From the cell containing the given text, extract its center point as (x, y) coordinate. 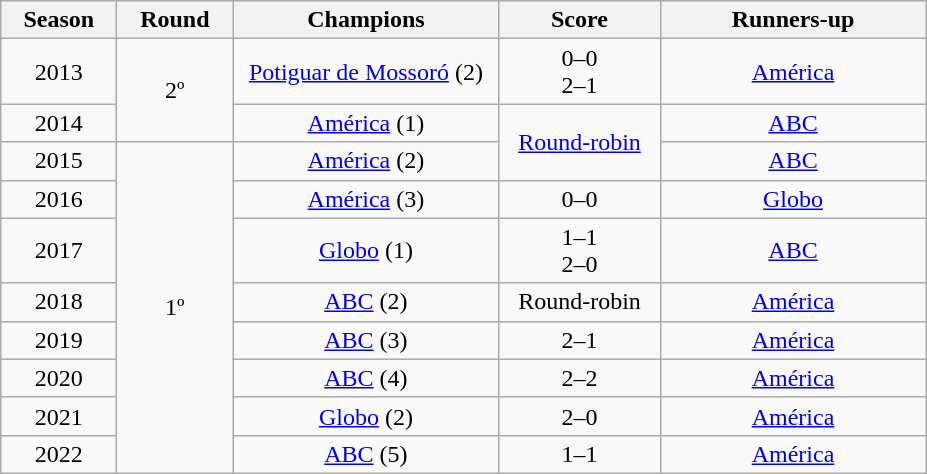
2015 (59, 161)
2019 (59, 340)
ABC (2) (366, 302)
2–2 (580, 378)
Champions (366, 20)
Score (580, 20)
2º (175, 90)
Globo (793, 199)
1º (175, 308)
ABC (5) (366, 454)
2018 (59, 302)
Runners-up (793, 20)
1–12–0 (580, 250)
2020 (59, 378)
2017 (59, 250)
Round (175, 20)
Globo (2) (366, 416)
2021 (59, 416)
América (1) (366, 123)
Season (59, 20)
2014 (59, 123)
2013 (59, 72)
2–1 (580, 340)
0–0 (580, 199)
2–0 (580, 416)
Potiguar de Mossoró (2) (366, 72)
0–02–1 (580, 72)
Globo (1) (366, 250)
América (3) (366, 199)
ABC (4) (366, 378)
2016 (59, 199)
ABC (3) (366, 340)
1–1 (580, 454)
2022 (59, 454)
América (2) (366, 161)
